Pinpoint the cell where the given text exists, returning its (x, y) midpoint coordinate. 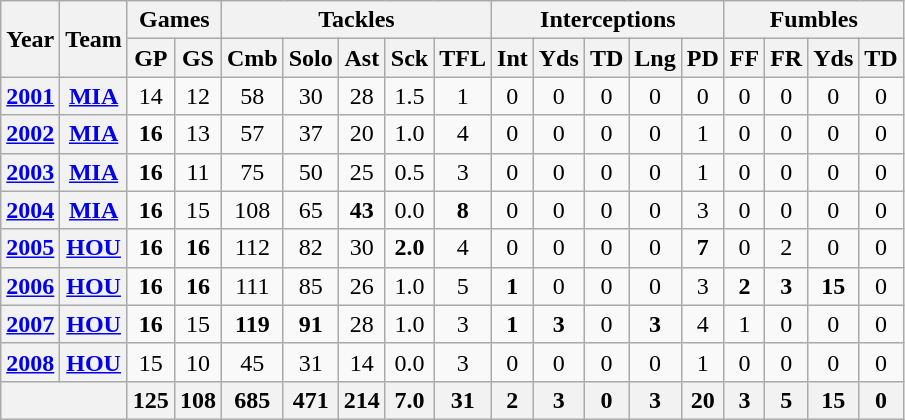
119 (252, 324)
2002 (30, 134)
Lng (655, 58)
26 (362, 286)
2007 (30, 324)
2005 (30, 248)
91 (310, 324)
112 (252, 248)
2004 (30, 210)
85 (310, 286)
58 (252, 96)
Year (30, 39)
Games (174, 20)
82 (310, 248)
50 (310, 172)
65 (310, 210)
471 (310, 400)
75 (252, 172)
7 (702, 248)
Fumbles (814, 20)
685 (252, 400)
2006 (30, 286)
TFL (463, 58)
45 (252, 362)
Solo (310, 58)
FF (744, 58)
Cmb (252, 58)
2001 (30, 96)
25 (362, 172)
FR (786, 58)
11 (198, 172)
214 (362, 400)
13 (198, 134)
57 (252, 134)
PD (702, 58)
Team (94, 39)
1.5 (409, 96)
37 (310, 134)
8 (463, 210)
7.0 (409, 400)
12 (198, 96)
GP (150, 58)
10 (198, 362)
GS (198, 58)
Sck (409, 58)
2008 (30, 362)
Interceptions (608, 20)
111 (252, 286)
2003 (30, 172)
0.5 (409, 172)
43 (362, 210)
Tackles (356, 20)
2.0 (409, 248)
Ast (362, 58)
Int (513, 58)
125 (150, 400)
